For the text-containing cell, return its midpoint in [X, Y] coordinate format. 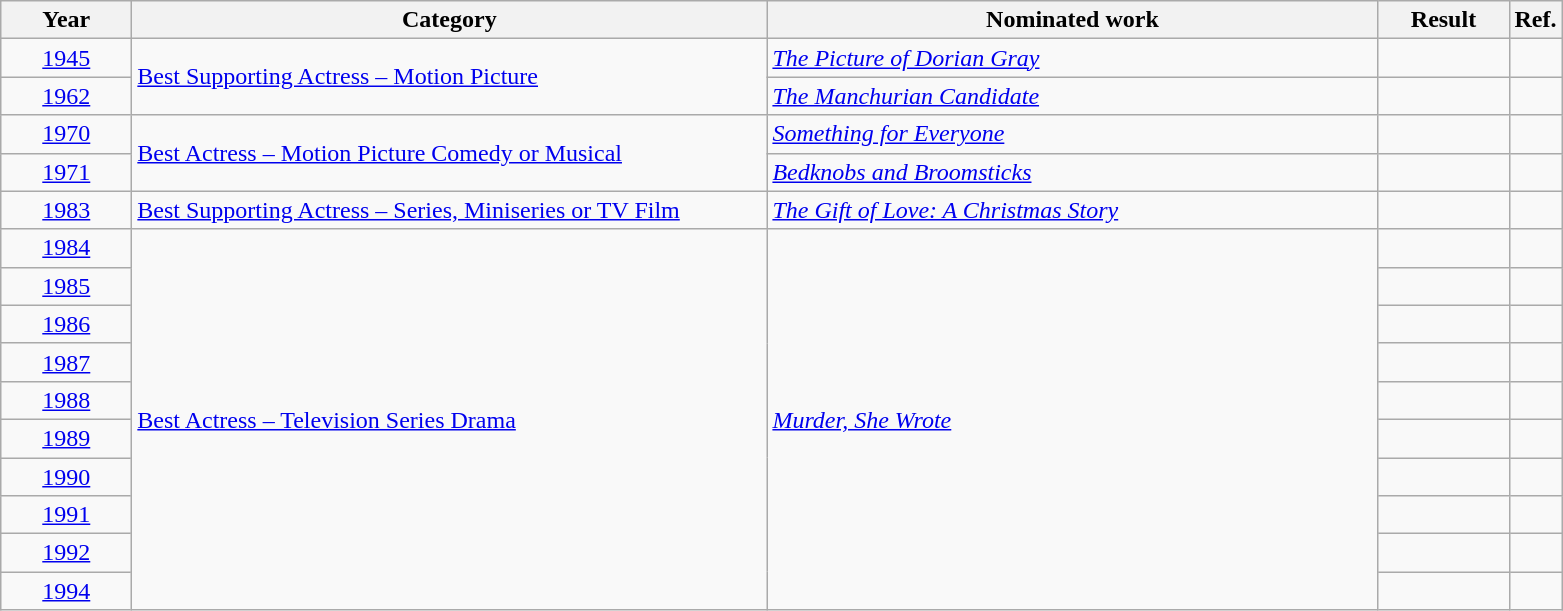
Murder, She Wrote [1072, 420]
1984 [66, 248]
1990 [66, 477]
The Gift of Love: A Christmas Story [1072, 210]
1970 [66, 134]
Result [1444, 20]
Year [66, 20]
The Manchurian Candidate [1072, 96]
Best Supporting Actress – Motion Picture [450, 77]
Nominated work [1072, 20]
1994 [66, 591]
1987 [66, 362]
1988 [66, 400]
Ref. [1536, 20]
1991 [66, 515]
Best Supporting Actress – Series, Miniseries or TV Film [450, 210]
1962 [66, 96]
1986 [66, 324]
Category [450, 20]
Best Actress – Television Series Drama [450, 420]
Best Actress – Motion Picture Comedy or Musical [450, 153]
The Picture of Dorian Gray [1072, 58]
1992 [66, 553]
Something for Everyone [1072, 134]
1985 [66, 286]
1945 [66, 58]
1989 [66, 438]
1983 [66, 210]
Bedknobs and Broomsticks [1072, 172]
1971 [66, 172]
